Output the [x, y] coordinate of the center of the cell containing the given text.  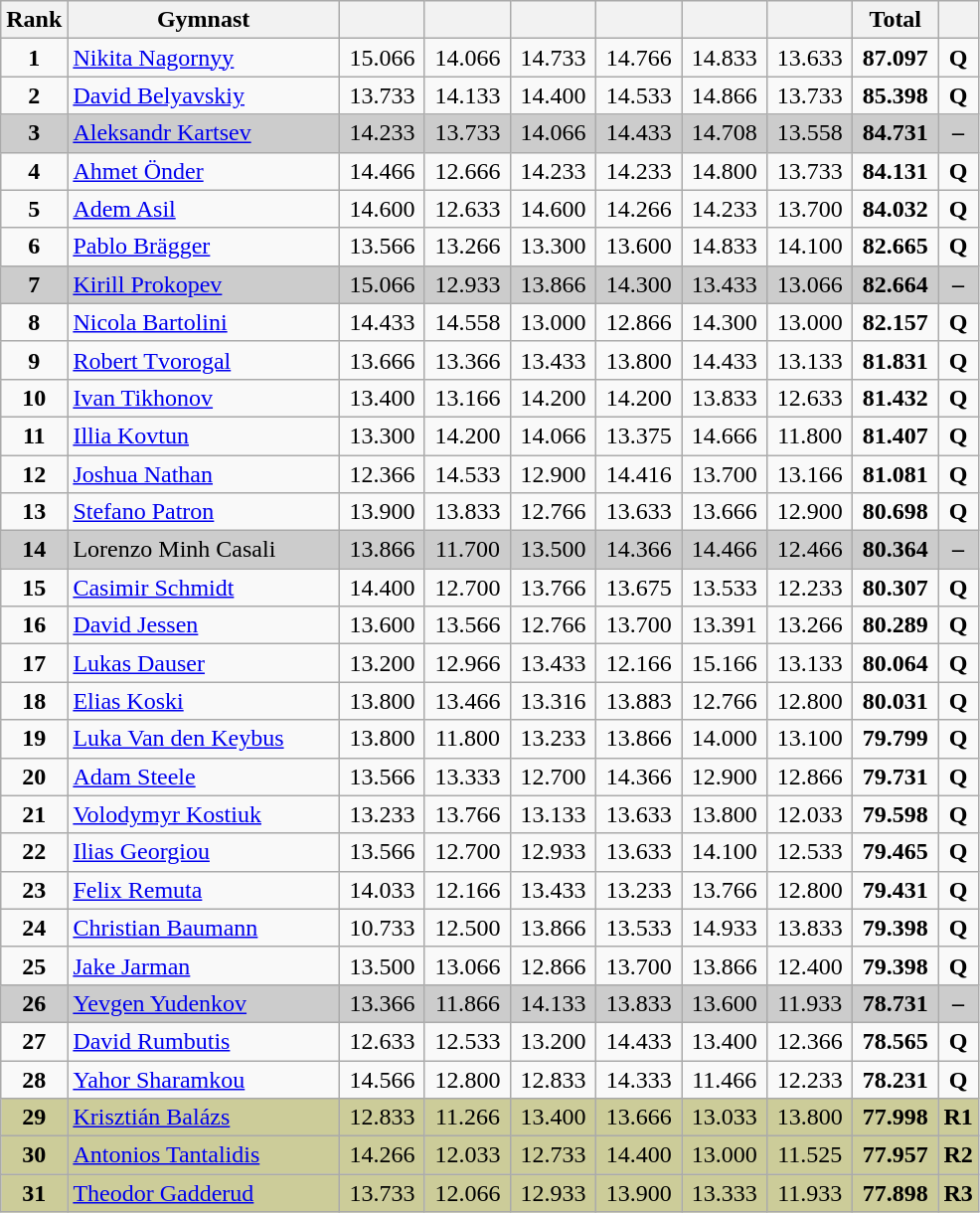
80.698 [896, 512]
14.000 [725, 739]
29 [34, 1118]
R2 [958, 1155]
3 [34, 133]
Ivan Tikhonov [204, 398]
80.364 [896, 550]
Illia Kovtun [204, 435]
Jake Jarman [204, 965]
30 [34, 1155]
14 [34, 550]
13.675 [639, 588]
14.033 [382, 890]
11.525 [810, 1155]
2 [34, 95]
Elias Koski [204, 701]
23 [34, 890]
Lukas Dauser [204, 663]
Ahmet Önder [204, 171]
82.157 [896, 322]
85.398 [896, 95]
Rank [34, 20]
81.432 [896, 398]
87.097 [896, 58]
Stefano Patron [204, 512]
5 [34, 209]
84.032 [896, 209]
David Belyavskiy [204, 95]
84.731 [896, 133]
14.666 [725, 435]
14.416 [639, 474]
12.733 [554, 1155]
Antonios Tantalidis [204, 1155]
82.664 [896, 284]
11.266 [467, 1118]
Pablo Brägger [204, 247]
78.231 [896, 1079]
11.700 [467, 550]
79.465 [896, 852]
12.466 [810, 550]
Luka Van den Keybus [204, 739]
80.064 [896, 663]
13 [34, 512]
14.866 [725, 95]
Joshua Nathan [204, 474]
13.558 [810, 133]
81.831 [896, 360]
12.966 [467, 663]
21 [34, 814]
77.998 [896, 1118]
78.731 [896, 1003]
R3 [958, 1193]
79.731 [896, 777]
28 [34, 1079]
79.431 [896, 890]
R1 [958, 1118]
13.100 [810, 739]
22 [34, 852]
Casimir Schmidt [204, 588]
14.800 [725, 171]
12.500 [467, 928]
13.883 [639, 701]
14.708 [725, 133]
Volodymyr Kostiuk [204, 814]
Theodor Gadderud [204, 1193]
14.566 [382, 1079]
9 [34, 360]
18 [34, 701]
79.598 [896, 814]
25 [34, 965]
Lorenzo Minh Casali [204, 550]
11 [34, 435]
20 [34, 777]
14.766 [639, 58]
82.665 [896, 247]
13.033 [725, 1118]
15 [34, 588]
13.375 [639, 435]
77.957 [896, 1155]
Yevgen Yudenkov [204, 1003]
84.131 [896, 171]
14.558 [467, 322]
80.031 [896, 701]
David Jessen [204, 625]
13.391 [725, 625]
Adam Steele [204, 777]
Christian Baumann [204, 928]
6 [34, 247]
1 [34, 58]
Gymnast [204, 20]
81.081 [896, 474]
Krisztián Balázs [204, 1118]
13.316 [554, 701]
31 [34, 1193]
11.466 [725, 1079]
Yahor Sharamkou [204, 1079]
10.733 [382, 928]
12 [34, 474]
David Rumbutis [204, 1041]
Kirill Prokopev [204, 284]
Adem Asil [204, 209]
79.799 [896, 739]
80.307 [896, 588]
Ilias Georgiou [204, 852]
Total [896, 20]
Felix Remuta [204, 890]
14.333 [639, 1079]
15.166 [725, 663]
78.565 [896, 1041]
Nicola Bartolini [204, 322]
14.933 [725, 928]
12.666 [467, 171]
16 [34, 625]
17 [34, 663]
77.898 [896, 1193]
80.289 [896, 625]
12.400 [810, 965]
Nikita Nagornyy [204, 58]
26 [34, 1003]
12.066 [467, 1193]
19 [34, 739]
13.466 [467, 701]
7 [34, 284]
Robert Tvorogal [204, 360]
4 [34, 171]
8 [34, 322]
27 [34, 1041]
11.866 [467, 1003]
Aleksandr Kartsev [204, 133]
10 [34, 398]
24 [34, 928]
81.407 [896, 435]
14.733 [554, 58]
